Locate the cell with the specified text and output its (X, Y) center coordinate. 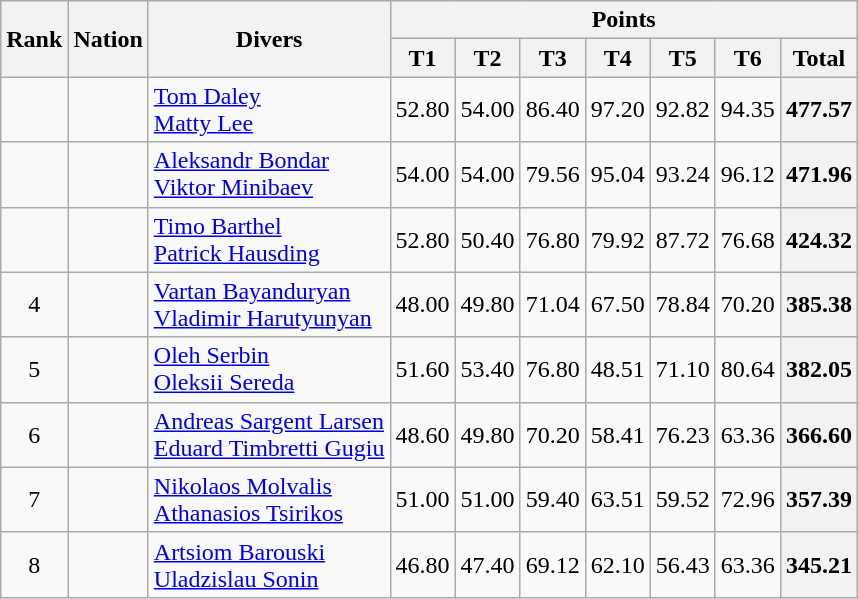
72.96 (748, 500)
86.40 (552, 110)
T6 (748, 58)
95.04 (618, 174)
48.60 (422, 434)
79.56 (552, 174)
79.92 (618, 240)
76.68 (748, 240)
385.38 (818, 304)
94.35 (748, 110)
Total (818, 58)
71.04 (552, 304)
92.82 (682, 110)
87.72 (682, 240)
Oleh SerbinOleksii Sereda (269, 370)
50.40 (488, 240)
59.40 (552, 500)
Nation (108, 39)
58.41 (618, 434)
366.60 (818, 434)
345.21 (818, 564)
4 (34, 304)
382.05 (818, 370)
8 (34, 564)
80.64 (748, 370)
67.50 (618, 304)
T4 (618, 58)
51.60 (422, 370)
Points (624, 20)
Tom DaleyMatty Lee (269, 110)
69.12 (552, 564)
48.51 (618, 370)
T5 (682, 58)
471.96 (818, 174)
93.24 (682, 174)
76.23 (682, 434)
96.12 (748, 174)
48.00 (422, 304)
63.51 (618, 500)
Nikolaos MolvalisAthanasios Tsirikos (269, 500)
Divers (269, 39)
424.32 (818, 240)
56.43 (682, 564)
78.84 (682, 304)
Timo BarthelPatrick Hausding (269, 240)
97.20 (618, 110)
T2 (488, 58)
Artsiom BarouskiUladzislau Sonin (269, 564)
477.57 (818, 110)
Andreas Sargent LarsenEduard Timbretti Gugiu (269, 434)
47.40 (488, 564)
46.80 (422, 564)
T3 (552, 58)
62.10 (618, 564)
59.52 (682, 500)
7 (34, 500)
5 (34, 370)
6 (34, 434)
Vartan BayanduryanVladimir Harutyunyan (269, 304)
T1 (422, 58)
Rank (34, 39)
Aleksandr BondarViktor Minibaev (269, 174)
71.10 (682, 370)
357.39 (818, 500)
53.40 (488, 370)
